Locate the cell with the specified text and output its (x, y) center coordinate. 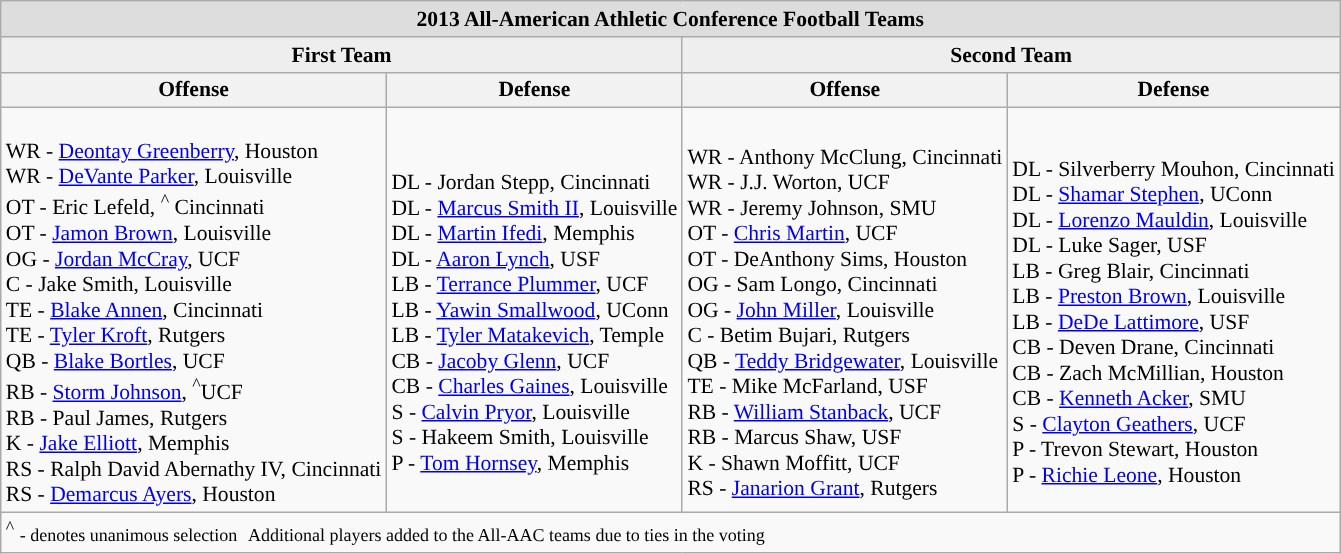
2013 All-American Athletic Conference Football Teams (670, 19)
First Team (342, 55)
Second Team (1010, 55)
^ - denotes unanimous selection Additional players added to the All-AAC teams due to ties in the voting (670, 532)
